Pinpoint the cell where the given text exists, returning its [x, y] midpoint coordinate. 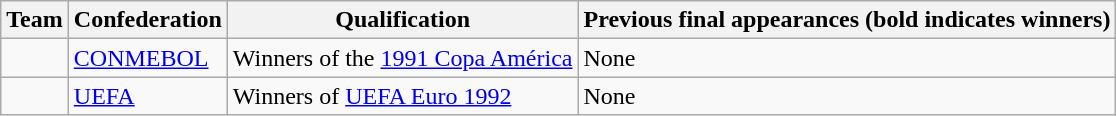
Confederation [148, 20]
Team [35, 20]
Previous final appearances (bold indicates winners) [847, 20]
UEFA [148, 96]
Winners of UEFA Euro 1992 [402, 96]
Winners of the 1991 Copa América [402, 58]
Qualification [402, 20]
CONMEBOL [148, 58]
